Identify which cell holds the provided text, then report its (X, Y) central coordinate. 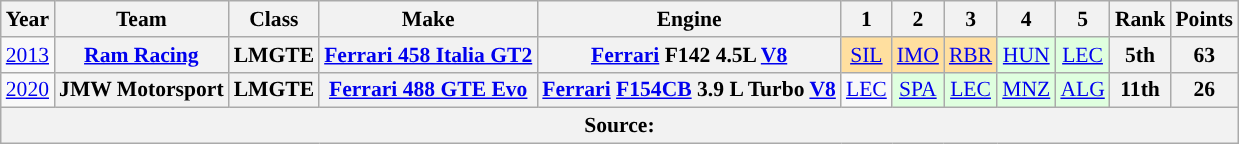
2013 (28, 55)
Ferrari 488 GTE Evo (428, 90)
Ferrari F142 4.5L V8 (689, 55)
Make (428, 19)
11th (1140, 90)
Ram Racing (142, 55)
Source: (620, 126)
JMW Motorsport (142, 90)
5 (1082, 19)
Class (274, 19)
RBR (970, 55)
2 (918, 19)
5th (1140, 55)
IMO (918, 55)
Engine (689, 19)
Ferrari F154CB 3.9 L Turbo V8 (689, 90)
Points (1204, 19)
3 (970, 19)
SIL (866, 55)
ALG (1082, 90)
Ferrari 458 Italia GT2 (428, 55)
63 (1204, 55)
MNZ (1026, 90)
SPA (918, 90)
Rank (1140, 19)
2020 (28, 90)
Year (28, 19)
1 (866, 19)
4 (1026, 19)
26 (1204, 90)
Team (142, 19)
HUN (1026, 55)
